Extract the [x, y] coordinate from the center of the cell holding the provided text.  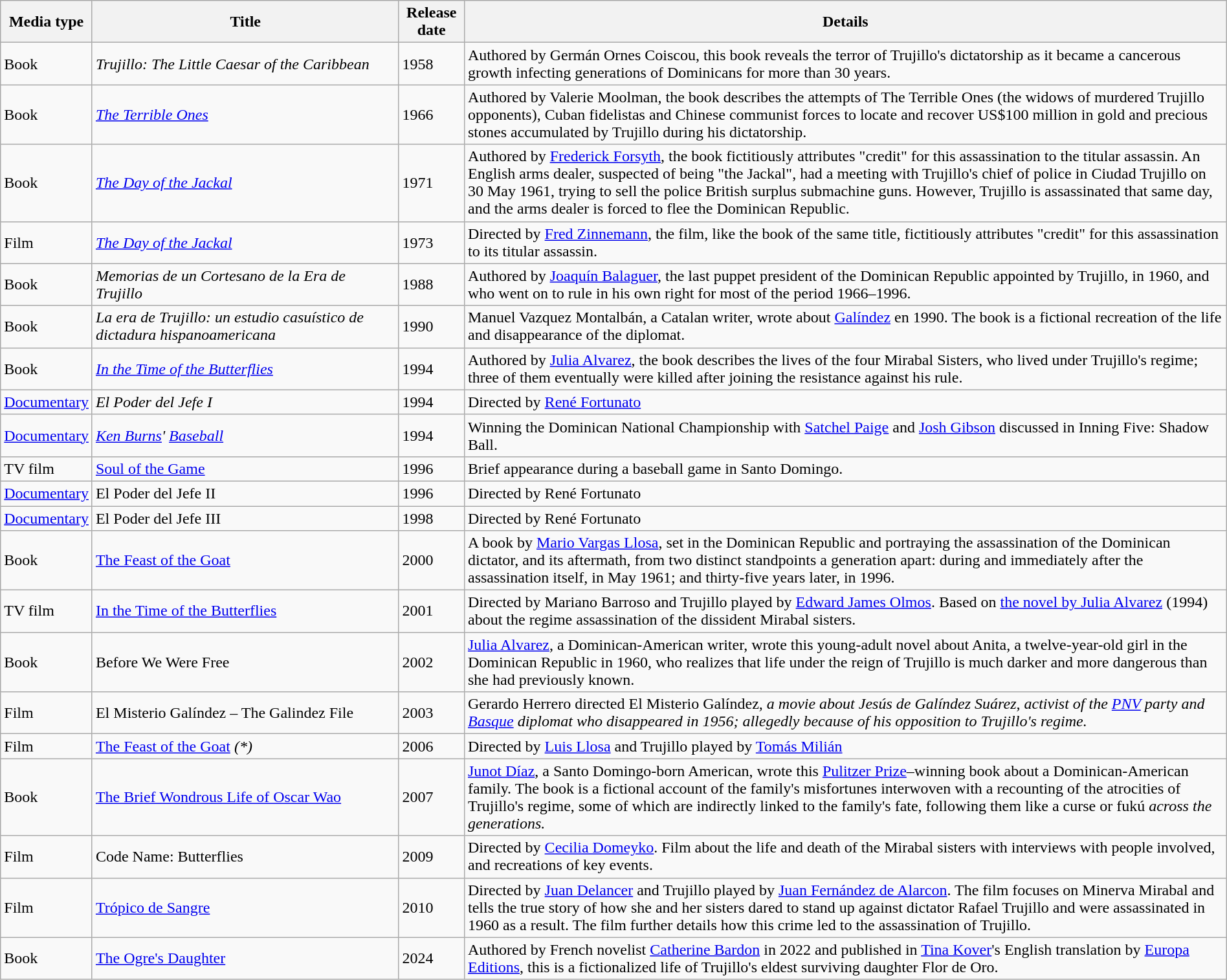
1958 [431, 63]
Before We Were Free [245, 662]
2003 [431, 713]
1971 [431, 183]
Release date [431, 22]
Winning the Dominican National Championship with Satchel Paige and Josh Gibson discussed in Inning Five: Shadow Ball. [845, 435]
1973 [431, 242]
The Brief Wondrous Life of Oscar Wao [245, 797]
La era de Trujillo: un estudio casuístico de dictadura hispanoamericana [245, 326]
Trópico de Sangre [245, 908]
Memorias de un Cortesano de la Era de Trujillo [245, 285]
El Poder del Jefe III [245, 518]
2007 [431, 797]
2009 [431, 857]
The Ogre's Daughter [245, 958]
Directed by Luis Llosa and Trujillo played by Tomás Milián [845, 746]
Brief appearance during a baseball game in Santo Domingo. [845, 469]
2002 [431, 662]
Soul of the Game [245, 469]
El Poder del Jefe II [245, 493]
The Feast of the Goat (*) [245, 746]
El Poder del Jefe I [245, 402]
2010 [431, 908]
Ken Burns' Baseball [245, 435]
1998 [431, 518]
Trujillo: The Little Caesar of the Caribbean [245, 63]
2024 [431, 958]
The Feast of the Goat [245, 561]
Title [245, 22]
El Misterio Galíndez – The Galindez File [245, 713]
2006 [431, 746]
Code Name: Butterflies [245, 857]
1990 [431, 326]
1988 [431, 285]
2001 [431, 611]
Details [845, 22]
Media type [47, 22]
The Terrible Ones [245, 115]
1966 [431, 115]
2000 [431, 561]
